Detect which cell encompasses the target text, then output its [x, y] center coordinate. 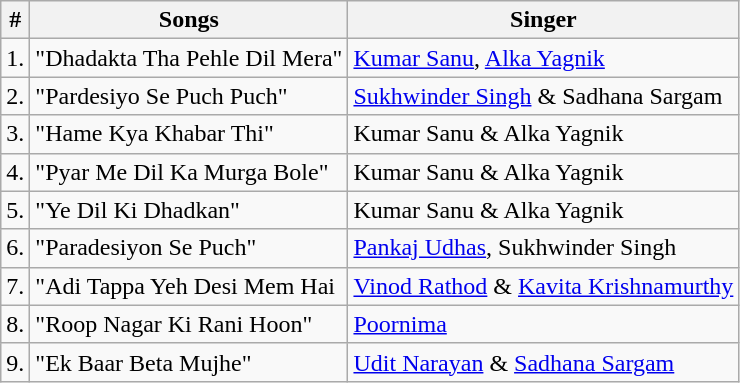
Pankaj Udhas, Sukhwinder Singh [544, 248]
2. [16, 96]
Udit Narayan & Sadhana Sargam [544, 362]
"Pyar Me Dil Ka Murga Bole" [189, 172]
"Ye Dil Ki Dhadkan" [189, 210]
3. [16, 134]
"Adi Tappa Yeh Desi Mem Hai [189, 286]
9. [16, 362]
"Pardesiyo Se Puch Puch" [189, 96]
Vinod Rathod & Kavita Krishnamurthy [544, 286]
Singer [544, 20]
4. [16, 172]
# [16, 20]
8. [16, 324]
"Hame Kya Khabar Thi" [189, 134]
"Roop Nagar Ki Rani Hoon" [189, 324]
Poornima [544, 324]
"Dhadakta Tha Pehle Dil Mera" [189, 58]
"Paradesiyon Se Puch" [189, 248]
Kumar Sanu, Alka Yagnik [544, 58]
5. [16, 210]
1. [16, 58]
Sukhwinder Singh & Sadhana Sargam [544, 96]
"Ek Baar Beta Mujhe" [189, 362]
Songs [189, 20]
6. [16, 248]
7. [16, 286]
